Return [X, Y] of the center of cell containing provided text 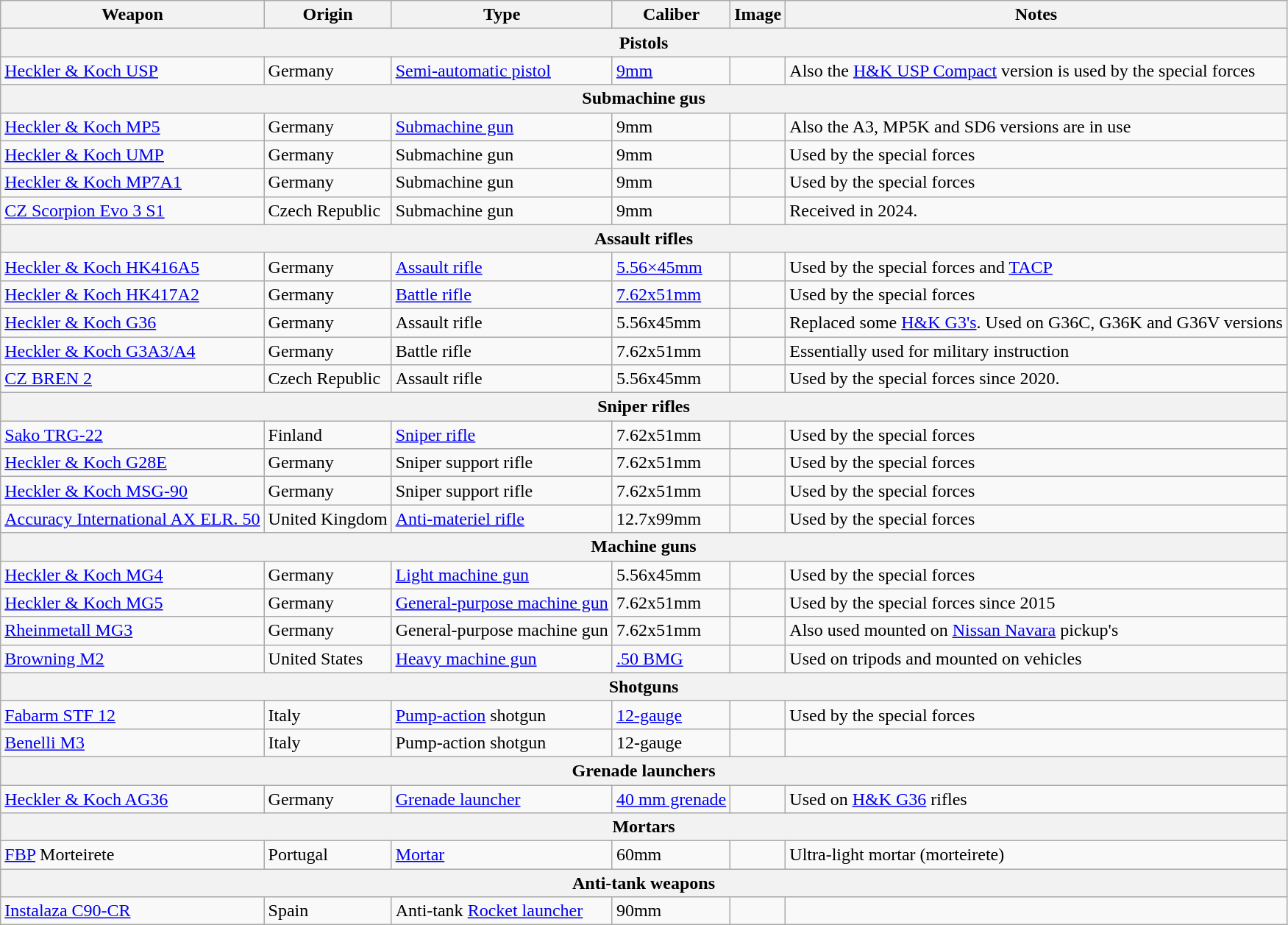
Anti-materiel rifle [502, 519]
Heavy machine gun [502, 659]
60mm [671, 855]
Caliber [671, 15]
FBP Morteirete [132, 855]
CZ Scorpion Evo 3 S1 [132, 210]
Anti-tank Rocket launcher [502, 911]
40 mm grenade [671, 798]
Heckler & Koch MP7A1 [132, 182]
Assault rifles [644, 238]
Sako TRG-22 [132, 435]
Also the H&K USP Compact version is used by the special forces [1036, 71]
Essentially used for military instruction [1036, 351]
Used on H&K G36 rifles [1036, 798]
Weapon [132, 15]
Submachine gus [644, 99]
Grenade launcher [502, 798]
Benelli M3 [132, 743]
Replaced some H&K G3's. Used on G36C, G36K and G36V versions [1036, 322]
Heckler & Koch HK417A2 [132, 294]
Mortars [644, 827]
Light machine gun [502, 575]
Finland [328, 435]
Used by the special forces and TACP [1036, 266]
Sniper rifle [502, 435]
Heckler & Koch MP5 [132, 127]
Heckler & Koch G3A3/A4 [132, 351]
CZ BREN 2 [132, 379]
Browning M2 [132, 659]
Also used mounted on Nissan Navara pickup's [1036, 631]
12.7x99mm [671, 519]
Heckler & Koch UMP [132, 155]
Sniper rifles [644, 407]
Notes [1036, 15]
Rheinmetall MG3 [132, 631]
Heckler & Koch G36 [132, 322]
Machine guns [644, 547]
Shotguns [644, 687]
Heckler & Koch AG36 [132, 798]
Image [758, 15]
Accuracy International AX ELR. 50 [132, 519]
Heckler & Koch MSG-90 [132, 491]
Also the A3, MP5K and SD6 versions are in use [1036, 127]
90mm [671, 911]
United States [328, 659]
Pistols [644, 43]
Received in 2024. [1036, 210]
Semi-automatic pistol [502, 71]
Spain [328, 911]
Used on tripods and mounted on vehicles [1036, 659]
Ultra-light mortar (morteirete) [1036, 855]
Portugal [328, 855]
5.56×45mm [671, 266]
Heckler & Koch MG4 [132, 575]
.50 BMG [671, 659]
Grenade launchers [644, 770]
Origin [328, 15]
Used by the special forces since 2020. [1036, 379]
Heckler & Koch MG5 [132, 603]
United Kingdom [328, 519]
Mortar [502, 855]
Heckler & Koch HK416A5 [132, 266]
Fabarm STF 12 [132, 715]
Used by the special forces since 2015 [1036, 603]
Type [502, 15]
Instalaza C90-CR [132, 911]
Anti-tank weapons [644, 883]
Heckler & Koch USP [132, 71]
Heckler & Koch G28E [132, 463]
